Determine the (x, y) coordinate at the center of the cell enclosing the given text.  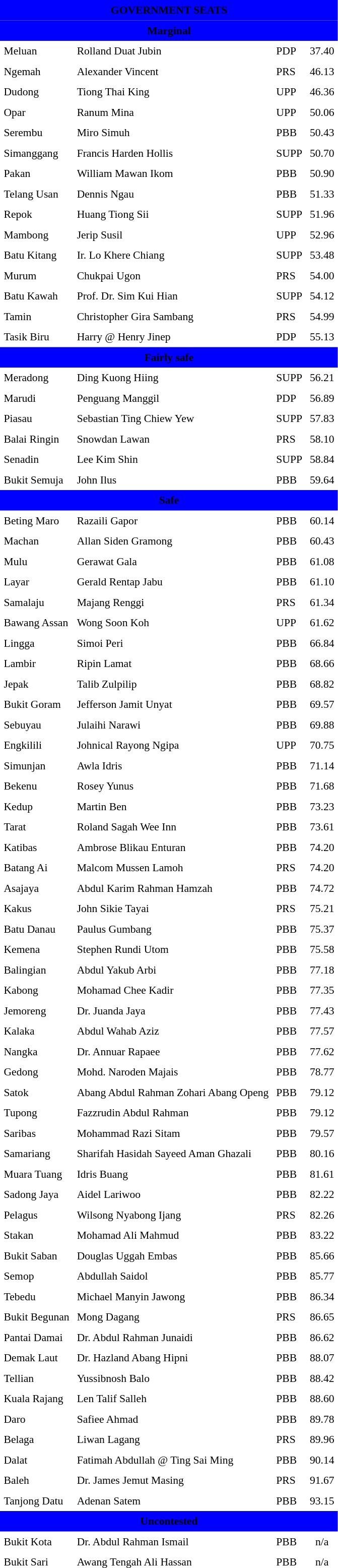
Abdullah Saidol (173, 1276)
53.48 (322, 255)
Huang Tiong Sii (173, 214)
Meradong (36, 378)
Pelagus (36, 1215)
Lingga (36, 643)
Prof. Dr. Sim Kui Hian (173, 296)
Bukit Semuja (36, 479)
Adenan Satem (173, 1500)
Dennis Ngau (173, 194)
Tanjong Datu (36, 1500)
Mohammad Razi Sitam (173, 1133)
Stephen Rundi Utom (173, 949)
61.10 (322, 582)
Paulus Gumbang (173, 929)
Abdul Karim Rahman Hamzah (173, 888)
85.66 (322, 1255)
Snowdan Lawan (173, 439)
Francis Harden Hollis (173, 153)
50.90 (322, 173)
54.99 (322, 316)
51.96 (322, 214)
77.18 (322, 970)
Saribas (36, 1133)
Alexander Vincent (173, 71)
Abang Abdul Rahman Zohari Abang Openg (173, 1092)
Christopher Gira Sambang (173, 316)
Sebastian Ting Chiew Yew (173, 418)
69.57 (322, 704)
54.00 (322, 275)
Gedong (36, 1072)
Mohamad Ali Mahmud (173, 1235)
Fairly safe (169, 357)
Rosey Yunus (173, 786)
Baleh (36, 1480)
Batu Danau (36, 929)
Bekenu (36, 786)
Sadong Jaya (36, 1194)
91.67 (322, 1480)
Engkilili (36, 745)
61.62 (322, 623)
Belaga (36, 1439)
John Sikie Tayai (173, 909)
59.64 (322, 479)
61.34 (322, 602)
60.14 (322, 520)
Simunjan (36, 765)
Majang Renggi (173, 602)
Samalaju (36, 602)
Muara Tuang (36, 1174)
Dr. Abdul Rahman Junaidi (173, 1337)
Tebedu (36, 1296)
Piasau (36, 418)
71.14 (322, 765)
Beting Maro (36, 520)
82.22 (322, 1194)
Mohamad Chee Kadir (173, 990)
50.43 (322, 133)
68.66 (322, 664)
Lambir (36, 664)
Stakan (36, 1235)
Razaili Gapor (173, 520)
Kemena (36, 949)
Ranum Mina (173, 112)
78.77 (322, 1072)
77.35 (322, 990)
Bukit Saban (36, 1255)
Layar (36, 582)
Batu Kitang (36, 255)
William Mawan Ikom (173, 173)
Pakan (36, 173)
Tiong Thai King (173, 92)
88.07 (322, 1358)
51.33 (322, 194)
Marudi (36, 398)
Daro (36, 1419)
Tasik Biru (36, 337)
Chukpai Ugon (173, 275)
Gerawat Gala (173, 561)
Abdul Wahab Aziz (173, 1031)
Semop (36, 1276)
Kakus (36, 909)
Marginal (169, 30)
37.40 (322, 51)
Allan Siden Gramong (173, 541)
86.65 (322, 1317)
77.57 (322, 1031)
Bukit Goram (36, 704)
Kedup (36, 806)
Sebuyau (36, 725)
57.83 (322, 418)
Johnical Rayong Ngipa (173, 745)
Fazzrudin Abdul Rahman (173, 1113)
88.42 (322, 1378)
Serembu (36, 133)
Liwan Lagang (173, 1439)
52.96 (322, 234)
Dr. Hazland Abang Hipni (173, 1358)
Dr. Annuar Rapaee (173, 1051)
83.22 (322, 1235)
Asajaya (36, 888)
75.21 (322, 909)
Mulu (36, 561)
Tupong (36, 1113)
74.72 (322, 888)
Malcom Mussen Lamoh (173, 868)
Ripin Lamat (173, 664)
58.10 (322, 439)
n/a (322, 1541)
Repok (36, 214)
Idris Buang (173, 1174)
Abdul Yakub Arbi (173, 970)
68.82 (322, 684)
Julaihi Narawi (173, 725)
46.36 (322, 92)
Douglas Uggah Embas (173, 1255)
Rolland Duat Jubin (173, 51)
Kabong (36, 990)
Jefferson Jamit Unyat (173, 704)
Bukit Begunan (36, 1317)
Tellian (36, 1378)
Michael Manyin Jawong (173, 1296)
Safe (169, 500)
Kalaka (36, 1031)
Wong Soon Koh (173, 623)
Katibas (36, 847)
Len Talif Salleh (173, 1399)
Lee Kim Shin (173, 459)
Ambrose Blikau Enturan (173, 847)
Ngemah (36, 71)
Miro Simuh (173, 133)
John Ilus (173, 479)
Bawang Assan (36, 623)
Yussibnosh Balo (173, 1378)
69.88 (322, 725)
81.61 (322, 1174)
Samariang (36, 1154)
60.43 (322, 541)
Aidel Lariwoo (173, 1194)
Murum (36, 275)
50.70 (322, 153)
Machan (36, 541)
Kuala Rajang (36, 1399)
Sharifah Hasidah Sayeed Aman Ghazali (173, 1154)
Mambong (36, 234)
75.58 (322, 949)
Dalat (36, 1460)
Wilsong Nyabong Ijang (173, 1215)
Meluan (36, 51)
Awla Idris (173, 765)
89.78 (322, 1419)
82.26 (322, 1215)
85.77 (322, 1276)
50.06 (322, 112)
55.13 (322, 337)
Tamin (36, 316)
80.16 (322, 1154)
93.15 (322, 1500)
Mong Dagang (173, 1317)
86.34 (322, 1296)
58.84 (322, 459)
Fatimah Abdullah @ Ting Sai Ming (173, 1460)
Jerip Susil (173, 234)
Uncontested (169, 1521)
Balai Ringin (36, 439)
Demak Laut (36, 1358)
Talib Zulpilip (173, 684)
46.13 (322, 71)
73.23 (322, 806)
Harry @ Henry Jinep (173, 337)
Satok (36, 1092)
Simanggang (36, 153)
Jepak (36, 684)
Bukit Kota (36, 1541)
Dr. Juanda Jaya (173, 1010)
Ding Kuong Hiing (173, 378)
73.61 (322, 827)
Batu Kawah (36, 296)
77.43 (322, 1010)
Senadin (36, 459)
89.96 (322, 1439)
56.21 (322, 378)
Pantai Damai (36, 1337)
71.68 (322, 786)
90.14 (322, 1460)
Martin Ben (173, 806)
Dudong (36, 92)
Jemoreng (36, 1010)
56.89 (322, 398)
61.08 (322, 561)
86.62 (322, 1337)
54.12 (322, 296)
Penguang Manggil (173, 398)
Mohd. Naroden Majais (173, 1072)
66.84 (322, 643)
Ir. Lo Khere Chiang (173, 255)
Tarat (36, 827)
Gerald Rentap Jabu (173, 582)
Simoi Peri (173, 643)
Telang Usan (36, 194)
Roland Sagah Wee Inn (173, 827)
79.57 (322, 1133)
70.75 (322, 745)
Batang Ai (36, 868)
Opar (36, 112)
75.37 (322, 929)
GOVERNMENT SEATS (169, 10)
Dr. James Jemut Masing (173, 1480)
Safiee Ahmad (173, 1419)
Dr. Abdul Rahman Ismail (173, 1541)
88.60 (322, 1399)
77.62 (322, 1051)
Nangka (36, 1051)
Balingian (36, 970)
